Detect which cell encompasses the target text, then output its [X, Y] center coordinate. 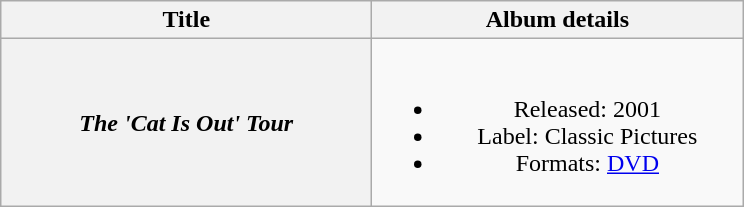
Title [186, 20]
Released: 2001Label: Classic PicturesFormats: DVD [558, 122]
The 'Cat Is Out' Tour [186, 122]
Album details [558, 20]
